Search for the cell housing the specified text and yield its [x, y] center coordinate. 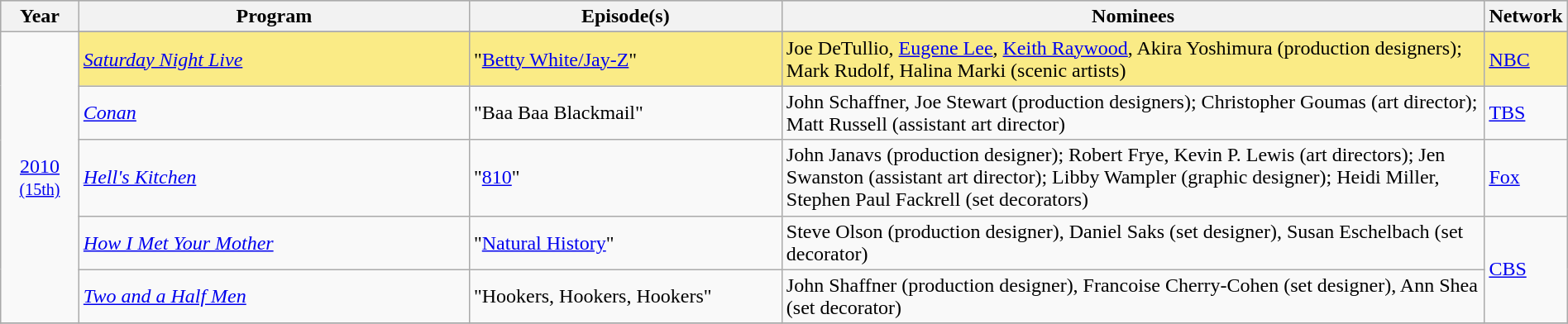
Nominees [1133, 17]
Year [40, 17]
"810" [625, 178]
Two and a Half Men [274, 296]
Hell's Kitchen [274, 178]
How I Met Your Mother [274, 243]
Episode(s) [625, 17]
Joe DeTullio, Eugene Lee, Keith Raywood, Akira Yoshimura (production designers); Mark Rudolf, Halina Marki (scenic artists) [1133, 60]
Conan [274, 112]
NBC [1526, 60]
CBS [1526, 269]
2010(15th) [40, 178]
Fox [1526, 178]
Steve Olson (production designer), Daniel Saks (set designer), Susan Eschelbach (set decorator) [1133, 243]
Program [274, 17]
TBS [1526, 112]
John Shaffner (production designer), Francoise Cherry-Cohen (set designer), Ann Shea (set decorator) [1133, 296]
Network [1526, 17]
"Natural History" [625, 243]
John Schaffner, Joe Stewart (production designers); Christopher Goumas (art director); Matt Russell (assistant art director) [1133, 112]
Saturday Night Live [274, 60]
"Betty White/Jay-Z" [625, 60]
"Hookers, Hookers, Hookers" [625, 296]
"Baa Baa Blackmail" [625, 112]
